Provide the (X, Y) coordinate of the cell's center where the given text is located.  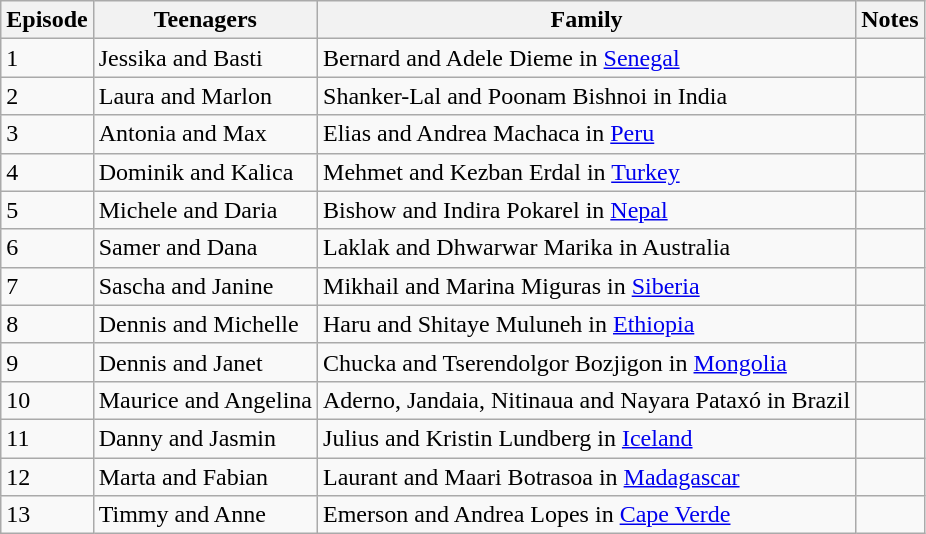
Chucka and Tserendolgor Bozjigon in Mongolia (587, 362)
Michele and Daria (205, 210)
11 (47, 438)
Bernard and Adele Dieme in Senegal (587, 58)
Danny and Jasmin (205, 438)
Marta and Fabian (205, 477)
12 (47, 477)
Mehmet and Kezban Erdal in Turkey (587, 172)
Jessika and Basti (205, 58)
Dennis and Michelle (205, 324)
Maurice and Angelina (205, 400)
Antonia and Max (205, 134)
Emerson and Andrea Lopes in Cape Verde (587, 515)
5 (47, 210)
1 (47, 58)
4 (47, 172)
Teenagers (205, 20)
Episode (47, 20)
13 (47, 515)
10 (47, 400)
Haru and Shitaye Muluneh in Ethiopia (587, 324)
9 (47, 362)
Shanker-Lal and Poonam Bishnoi in India (587, 96)
Dennis and Janet (205, 362)
2 (47, 96)
Julius and Kristin Lundberg in Iceland (587, 438)
Laklak and Dhwarwar Marika in Australia (587, 248)
Sascha and Janine (205, 286)
Elias and Andrea Machaca in Peru (587, 134)
8 (47, 324)
Family (587, 20)
Dominik and Kalica (205, 172)
Mikhail and Marina Miguras in Siberia (587, 286)
6 (47, 248)
Laura and Marlon (205, 96)
Notes (890, 20)
Aderno, Jandaia, Nitinaua and Nayara Pataxó in Brazil (587, 400)
Samer and Dana (205, 248)
7 (47, 286)
Laurant and Maari Botrasoa in Madagascar (587, 477)
Bishow and Indira Pokarel in Nepal (587, 210)
Timmy and Anne (205, 515)
3 (47, 134)
